Identify which cell holds the provided text, then report its (x, y) central coordinate. 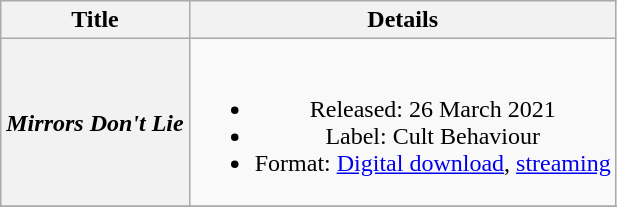
Title (95, 20)
Details (402, 20)
Released: 26 March 2021Label: Cult BehaviourFormat: Digital download, streaming (402, 122)
Mirrors Don't Lie (95, 122)
